Return [x, y] of the center of cell containing provided text 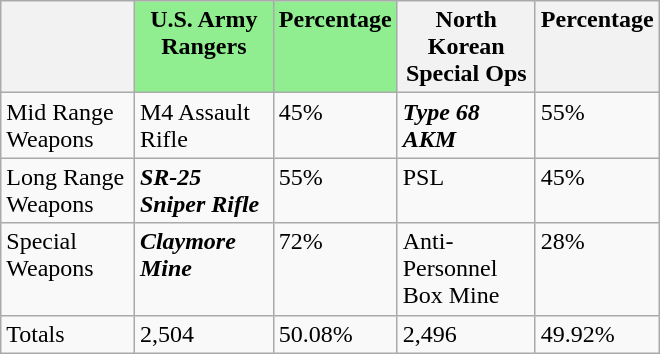
M4 Assault Rifle [204, 126]
North Korean Special Ops [466, 47]
Totals [68, 334]
Type 68 AKM [466, 126]
Anti-Personnel Box Mine [466, 269]
PSL [466, 190]
49.92% [597, 334]
SR-25 Sniper Rifle [204, 190]
Special Weapons [68, 269]
U.S. Army Rangers [204, 47]
Long Range Weapons [68, 190]
2,496 [466, 334]
50.08% [335, 334]
2,504 [204, 334]
Mid Range Weapons [68, 126]
28% [597, 269]
Claymore Mine [204, 269]
72% [335, 269]
